Return the [x, y] coordinate for the center point of the cell that contains the specified text.  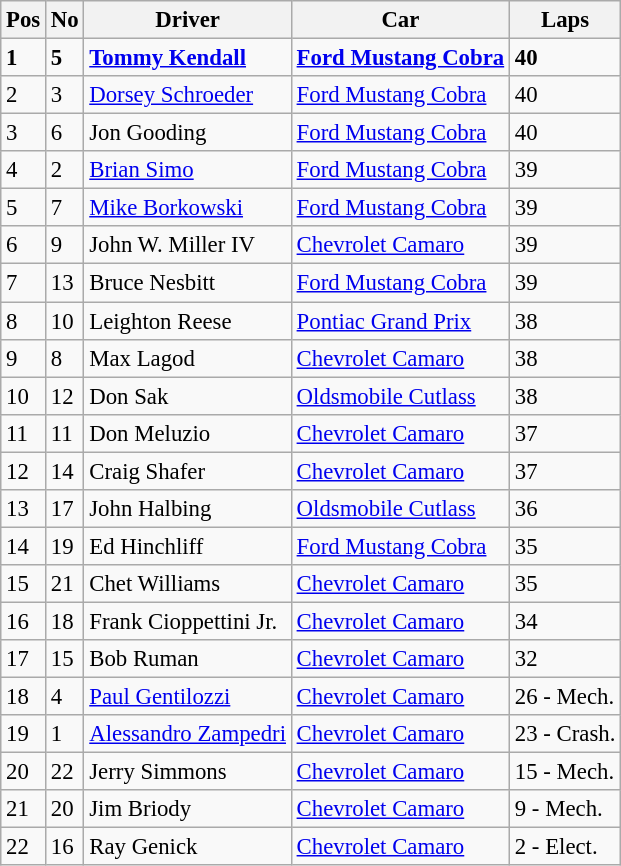
Jim Briody [188, 809]
9 - Mech. [564, 809]
Driver [188, 20]
34 [564, 621]
Leighton Reese [188, 321]
2 - Elect. [564, 847]
Pontiac Grand Prix [400, 321]
23 - Crash. [564, 734]
Ray Genick [188, 847]
Mike Borkowski [188, 208]
No [65, 20]
Car [400, 20]
36 [564, 509]
Dorsey Schroeder [188, 95]
Max Lagod [188, 358]
26 - Mech. [564, 697]
32 [564, 659]
Jerry Simmons [188, 772]
Ed Hinchliff [188, 546]
Brian Simo [188, 170]
Don Sak [188, 396]
Alessandro Zampedri [188, 734]
John Halbing [188, 509]
Bruce Nesbitt [188, 283]
Paul Gentilozzi [188, 697]
Craig Shafer [188, 471]
Laps [564, 20]
Tommy Kendall [188, 58]
15 - Mech. [564, 772]
Chet Williams [188, 584]
Bob Ruman [188, 659]
John W. Miller IV [188, 245]
Frank Cioppettini Jr. [188, 621]
Jon Gooding [188, 133]
Don Meluzio [188, 433]
Pos [24, 20]
